For the text-containing cell, return its midpoint in [x, y] coordinate format. 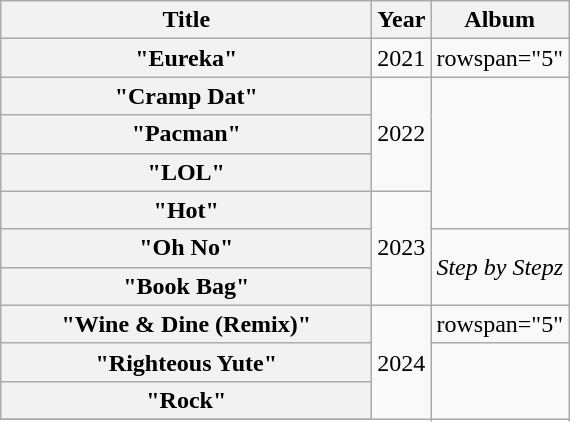
"Cramp Dat" [186, 96]
Step by Stepz [500, 267]
"Book Bag" [186, 286]
"Wine & Dine (Remix)" [186, 324]
2021 [402, 58]
2023 [402, 248]
Album [500, 20]
"Pacman" [186, 134]
"Eureka" [186, 58]
2024 [402, 362]
Title [186, 20]
"Oh No" [186, 248]
"Righteous Yute" [186, 362]
2022 [402, 134]
"LOL" [186, 172]
"Hot" [186, 210]
Year [402, 20]
"Rock" [186, 400]
